Output the [X, Y] coordinate of the center of the cell containing the given text.  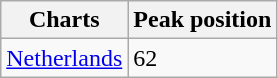
Netherlands [64, 58]
Peak position [202, 20]
62 [202, 58]
Charts [64, 20]
